For the text-containing cell, return its midpoint in (x, y) coordinate format. 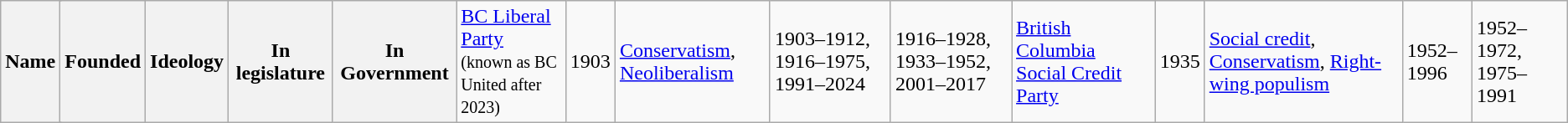
Conservatism, Neoliberalism (692, 62)
1903–1912, 1916–1975, 1991–2024 (830, 62)
In Government (395, 62)
1903 (590, 62)
1952–1972, 1975–1991 (1520, 62)
Ideology (188, 62)
In legislature (281, 62)
1952–1996 (1437, 62)
1916–1928, 1933–1952, 2001–2017 (951, 62)
Social credit, Conservatism, Right-wing populism (1303, 62)
British Columbia Social Credit Party (1084, 62)
Name (30, 62)
1935 (1179, 62)
BC Liberal Party (known as BC United after 2023) (511, 62)
Founded (103, 62)
